Output the [x, y] coordinate of the center of the cell containing the given text.  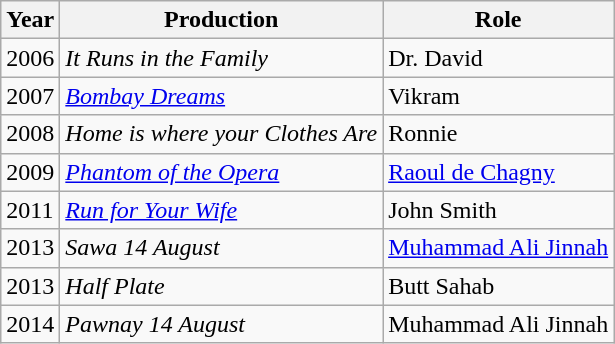
Ronnie [498, 134]
John Smith [498, 210]
Half Plate [222, 286]
It Runs in the Family [222, 58]
2014 [30, 324]
Role [498, 20]
Pawnay 14 August [222, 324]
Raoul de Chagny [498, 172]
Butt Sahab [498, 286]
2011 [30, 210]
Phantom of the Opera [222, 172]
Home is where your Clothes Are [222, 134]
Vikram [498, 96]
Sawa 14 August [222, 248]
2006 [30, 58]
Production [222, 20]
Year [30, 20]
Bombay Dreams [222, 96]
Dr. David [498, 58]
Run for Your Wife [222, 210]
2007 [30, 96]
2009 [30, 172]
2008 [30, 134]
